Provide the [X, Y] coordinate of the cell's center where the given text is located.  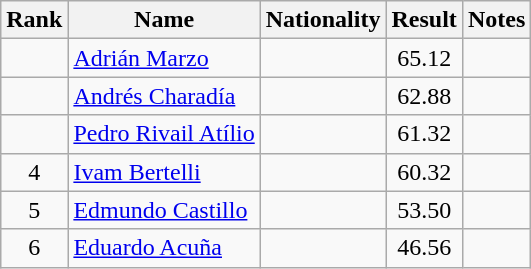
Result [424, 20]
Ivam Bertelli [164, 172]
62.88 [424, 96]
Pedro Rivail Atílio [164, 134]
Adrián Marzo [164, 58]
4 [34, 172]
6 [34, 248]
Edmundo Castillo [164, 210]
Rank [34, 20]
Andrés Charadía [164, 96]
60.32 [424, 172]
Name [164, 20]
Eduardo Acuña [164, 248]
53.50 [424, 210]
65.12 [424, 58]
61.32 [424, 134]
46.56 [424, 248]
Notes [496, 20]
5 [34, 210]
Nationality [323, 20]
